Return (X, Y) of the center of cell containing provided text 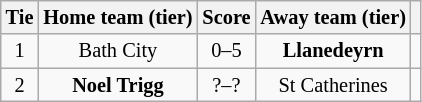
2 (20, 85)
1 (20, 51)
Score (226, 17)
Llanedeyrn (332, 51)
0–5 (226, 51)
Home team (tier) (118, 17)
Tie (20, 17)
Bath City (118, 51)
?–? (226, 85)
Away team (tier) (332, 17)
St Catherines (332, 85)
Noel Trigg (118, 85)
